Determine the (X, Y) coordinate at the center of the cell enclosing the given text.  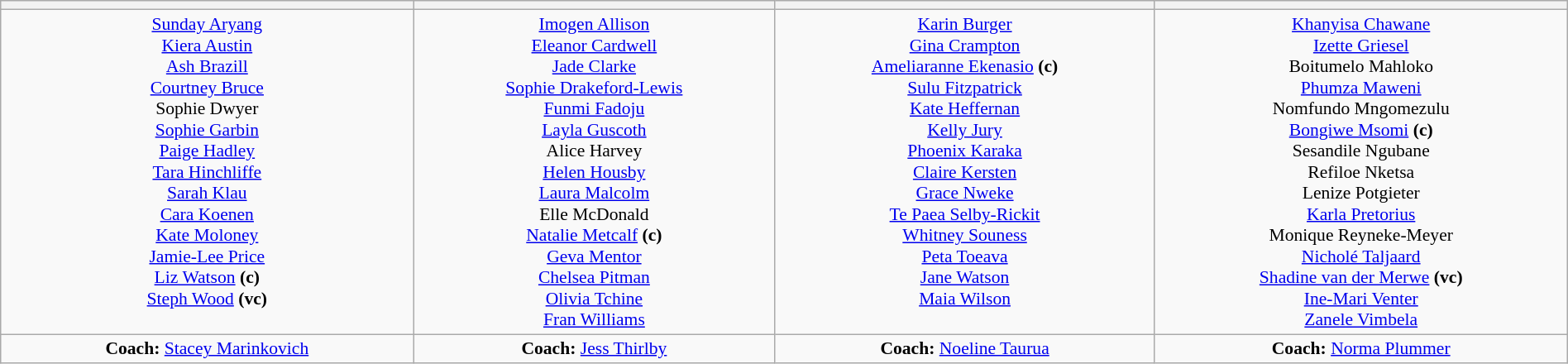
Coach: Norma Plummer (1361, 349)
Coach: Noeline Taurua (964, 349)
Coach: Jess Thirlby (594, 349)
Coach: Stacey Marinkovich (207, 349)
